From the cell containing the given text, extract its center point as [X, Y] coordinate. 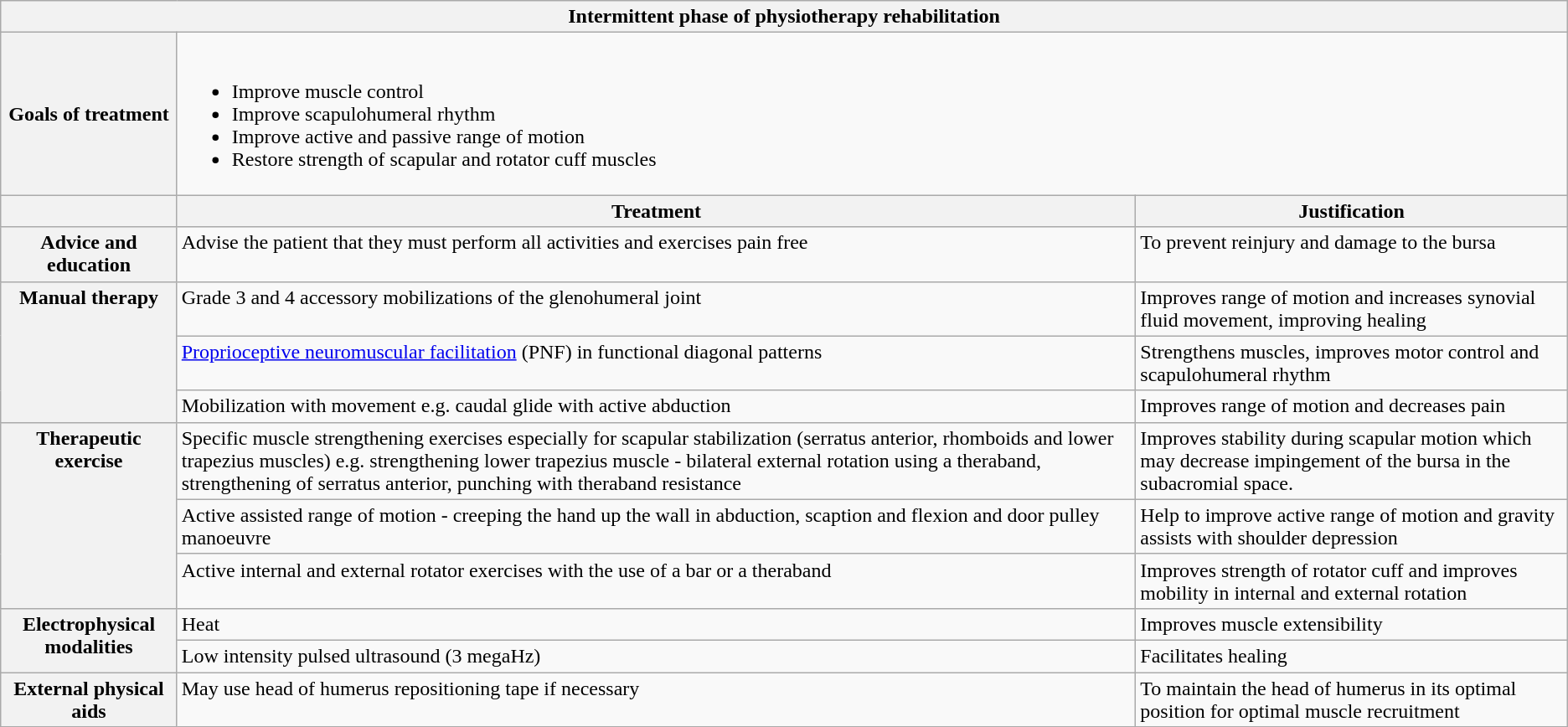
Goals of treatment [89, 114]
Proprioceptive neuromuscular facilitation (PNF) in functional diagonal patterns [657, 363]
Therapeutic exercise [89, 515]
Improves strength of rotator cuff and improves mobility in internal and external rotation [1352, 581]
Justification [1352, 211]
Active internal and external rotator exercises with the use of a bar or a theraband [657, 581]
May use head of humerus repositioning tape if necessary [657, 699]
Manual therapy [89, 352]
External physical aids [89, 699]
Grade 3 and 4 accessory mobilizations of the glenohumeral joint [657, 308]
Advise the patient that they must perform all activities and exercises pain free [657, 255]
Improve muscle controlImprove scapulohumeral rhythmImprove active and passive range of motionRestore strength of scapular and rotator cuff muscles [872, 114]
Facilitates healing [1352, 656]
Low intensity pulsed ultrasound (3 megaHz) [657, 656]
To maintain the head of humerus in its optimal position for optimal muscle recruitment [1352, 699]
Improves stability during scapular motion which may decrease impingement of the bursa in the subacromial space. [1352, 461]
Heat [657, 624]
Intermittent phase of physiotherapy rehabilitation [784, 17]
Active assisted range of motion - creeping the hand up the wall in abduction, scaption and flexion and door pulley manoeuvre [657, 526]
Strengthens muscles, improves motor control and scapulohumeral rhythm [1352, 363]
Treatment [657, 211]
To prevent reinjury and damage to the bursa [1352, 255]
Electrophysical modalities [89, 640]
Help to improve active range of motion and gravity assists with shoulder depression [1352, 526]
Improves muscle extensibility [1352, 624]
Mobilization with movement e.g. caudal glide with active abduction [657, 406]
Improves range of motion and decreases pain [1352, 406]
Improves range of motion and increases synovial fluid movement, improving healing [1352, 308]
Advice and education [89, 255]
